Provide the [X, Y] coordinate of the cell's center where the given text is located.  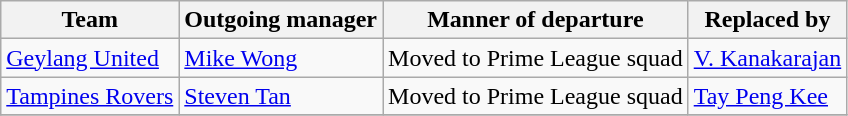
Tampines Rovers [90, 96]
Tay Peng Kee [768, 96]
Replaced by [768, 20]
Mike Wong [281, 58]
V. Kanakarajan [768, 58]
Geylang United [90, 58]
Team [90, 20]
Manner of departure [536, 20]
Steven Tan [281, 96]
Outgoing manager [281, 20]
